Capture the cell that displays the provided text and extract its (x, y) central coordinate. 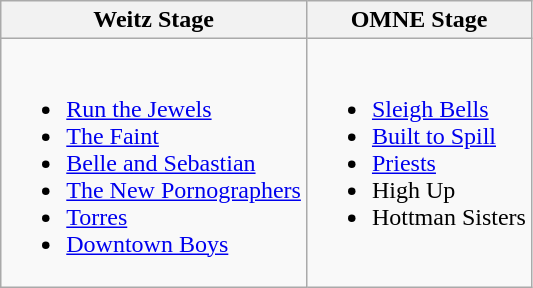
Run the JewelsThe FaintBelle and SebastianThe New PornographersTorresDowntown Boys (154, 163)
Weitz Stage (154, 20)
OMNE Stage (418, 20)
Sleigh BellsBuilt to SpillPriestsHigh UpHottman Sisters (418, 163)
